Capture the cell that displays the provided text and extract its [X, Y] central coordinate. 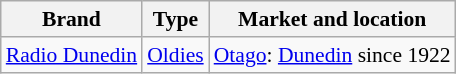
Market and location [332, 19]
Type [175, 19]
Oldies [175, 55]
Radio Dunedin [72, 55]
Otago: Dunedin since 1922 [332, 55]
Brand [72, 19]
